Provide the [X, Y] coordinate of the cell's center where the given text is located.  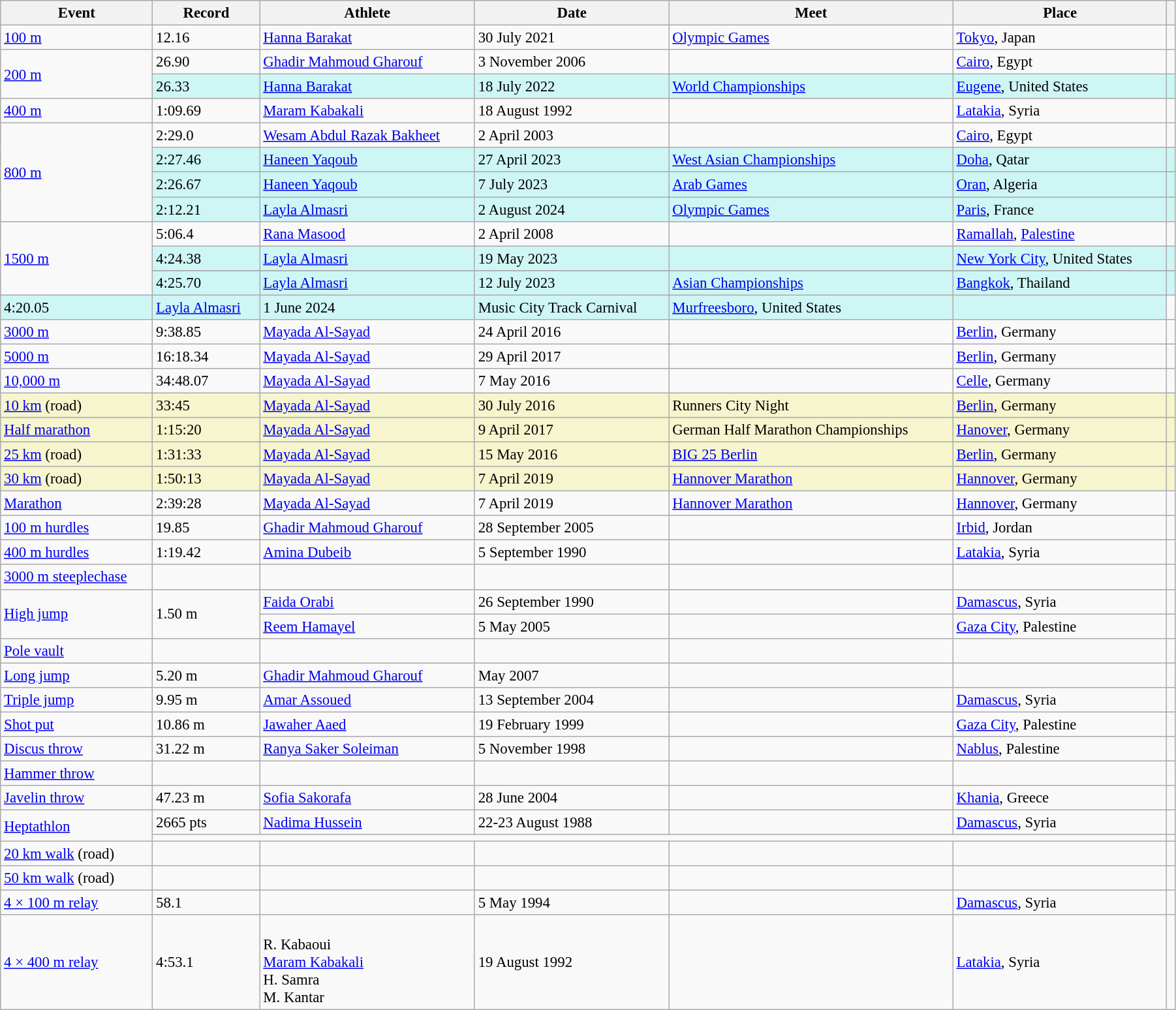
5000 m [77, 356]
World Championships [811, 87]
4 × 400 m relay [77, 962]
2665 pts [206, 823]
4:24.38 [206, 258]
1:15:20 [206, 430]
2:26.67 [206, 185]
9 April 2017 [572, 430]
5:06.4 [206, 234]
7 May 2016 [572, 381]
Place [1060, 13]
12 July 2023 [572, 283]
Tokyo, Japan [1060, 38]
5 November 1998 [572, 749]
Javelin throw [77, 798]
400 m [77, 111]
12.16 [206, 38]
3000 m [77, 332]
Sofia Sakorafa [367, 798]
4:53.1 [206, 962]
West Asian Championships [811, 160]
10,000 m [77, 381]
Doha, Qatar [1060, 160]
Record [206, 13]
50 km walk (road) [77, 878]
BIG 25 Berlin [811, 455]
13 September 2004 [572, 700]
28 September 2005 [572, 528]
Triple jump [77, 700]
1.50 m [206, 613]
1:31:33 [206, 455]
2:12.21 [206, 209]
10.86 m [206, 724]
33:45 [206, 405]
30 July 2016 [572, 405]
26.33 [206, 87]
16:18.34 [206, 356]
19.85 [206, 528]
Athlete [367, 13]
Runners City Night [811, 405]
Paris, France [1060, 209]
Irbid, Jordan [1060, 528]
Oran, Algeria [1060, 185]
22-23 August 1988 [572, 823]
New York City, United States [1060, 258]
Hanover, Germany [1060, 430]
10 km (road) [77, 405]
Date [572, 13]
1 June 2024 [367, 307]
2 August 2024 [572, 209]
Hammer throw [77, 773]
Faida Orabi [367, 602]
Rana Masood [367, 234]
Music City Track Carnival [572, 307]
Asian Championships [811, 283]
4 × 100 m relay [77, 903]
19 August 1992 [572, 962]
7 July 2023 [572, 185]
100 m [77, 38]
Eugene, United States [1060, 87]
5 May 1994 [572, 903]
Nablus, Palestine [1060, 749]
Marathon [77, 504]
4:25.70 [206, 283]
30 July 2021 [572, 38]
Nadima Hussein [367, 823]
2:29.0 [206, 136]
25 km (road) [77, 455]
9.95 m [206, 700]
Ramallah, Palestine [1060, 234]
19 May 2023 [572, 258]
47.23 m [206, 798]
1:50:13 [206, 479]
Celle, Germany [1060, 381]
5.20 m [206, 675]
400 m hurdles [77, 553]
24 April 2016 [572, 332]
800 m [77, 172]
Bangkok, Thailand [1060, 283]
R. KabaouiMaram KabakaliH. SamraM. Kantar [367, 962]
200 m [77, 74]
Maram Kabakali [367, 111]
2:27.46 [206, 160]
Arab Games [811, 185]
28 June 2004 [572, 798]
Discus throw [77, 749]
3 November 2006 [572, 62]
Amina Dubeib [367, 553]
1500 m [77, 258]
4:20.05 [77, 307]
29 April 2017 [572, 356]
15 May 2016 [572, 455]
Amar Assoued [367, 700]
31.22 m [206, 749]
3000 m steeplechase [77, 577]
Long jump [77, 675]
34:48.07 [206, 381]
Heptathlon [77, 826]
Ranya Saker Soleiman [367, 749]
High jump [77, 613]
Pole vault [77, 650]
26 September 1990 [572, 602]
2 April 2003 [572, 136]
26.90 [206, 62]
20 km walk (road) [77, 854]
18 July 2022 [572, 87]
Jawaher Aaed [367, 724]
27 April 2023 [572, 160]
100 m hurdles [77, 528]
1:19.42 [206, 553]
Wesam Abdul Razak Bakheet [367, 136]
Khania, Greece [1060, 798]
Reem Hamayel [367, 626]
19 February 1999 [572, 724]
Shot put [77, 724]
5 May 2005 [572, 626]
Meet [811, 13]
2 April 2008 [572, 234]
Murfreesboro, United States [811, 307]
58.1 [206, 903]
9:38.85 [206, 332]
May 2007 [572, 675]
2:39:28 [206, 504]
Half marathon [77, 430]
18 August 1992 [572, 111]
5 September 1990 [572, 553]
1:09.69 [206, 111]
30 km (road) [77, 479]
Event [77, 13]
German Half Marathon Championships [811, 430]
